Return [x, y] of the center of cell containing provided text 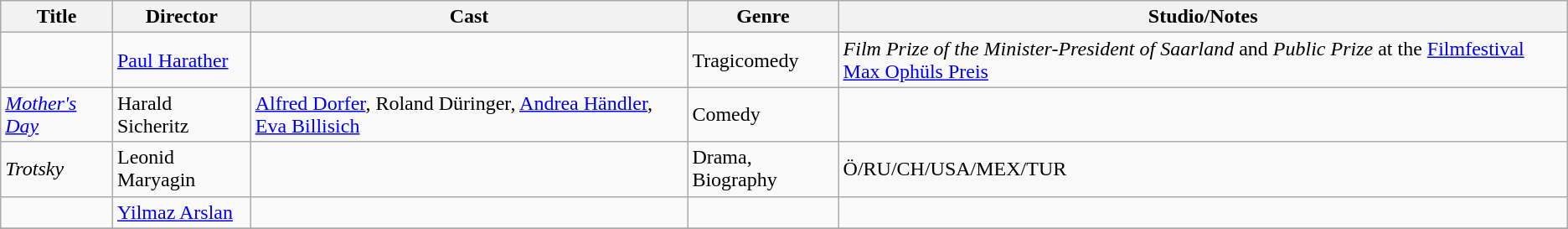
Harald Sicheritz [181, 114]
Paul Harather [181, 60]
Title [57, 17]
Tragicomedy [763, 60]
Trotsky [57, 169]
Leonid Maryagin [181, 169]
Yilmaz Arslan [181, 212]
Cast [469, 17]
Director [181, 17]
Film Prize of the Minister-President of Saarland and Public Prize at the Filmfestival Max Ophüls Preis [1203, 60]
Ö/RU/CH/USA/MEX/TUR [1203, 169]
Alfred Dorfer, Roland Düringer, Andrea Händler, Eva Billisich [469, 114]
Comedy [763, 114]
Mother's Day [57, 114]
Drama, Biography [763, 169]
Studio/Notes [1203, 17]
Genre [763, 17]
